Scan for the cell matching the given text and deliver its [X, Y] coordinate at center. 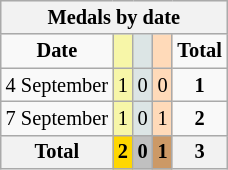
7 September [57, 118]
Date [57, 51]
Medals by date [114, 17]
3 [199, 152]
4 September [57, 85]
